For the text-containing cell, return its midpoint in [X, Y] coordinate format. 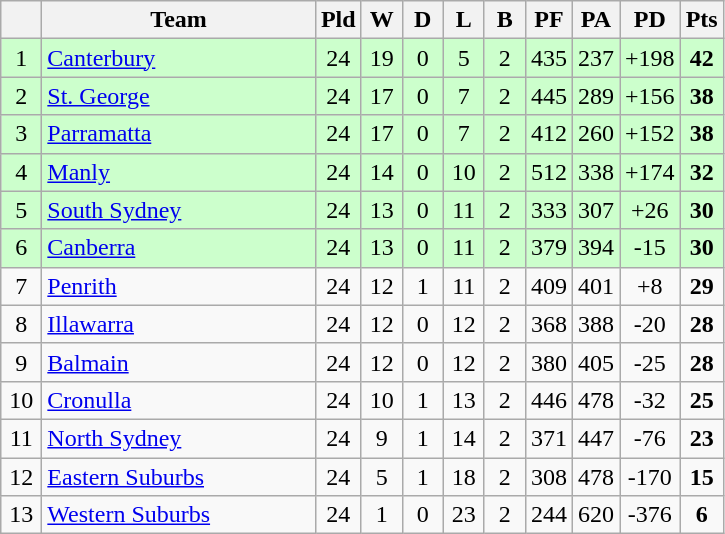
Penrith [179, 286]
North Sydney [179, 438]
3 [22, 134]
D [422, 20]
-170 [650, 477]
8 [22, 324]
512 [548, 172]
+174 [650, 172]
394 [596, 248]
Pld [338, 20]
-76 [650, 438]
435 [548, 58]
338 [596, 172]
620 [596, 515]
447 [596, 438]
St. George [179, 96]
Manly [179, 172]
Pts [702, 20]
445 [548, 96]
L [464, 20]
+26 [650, 210]
Team [179, 20]
Canterbury [179, 58]
+8 [650, 286]
388 [596, 324]
412 [548, 134]
32 [702, 172]
W [382, 20]
South Sydney [179, 210]
15 [702, 477]
PF [548, 20]
Cronulla [179, 400]
244 [548, 515]
289 [596, 96]
237 [596, 58]
Parramatta [179, 134]
379 [548, 248]
371 [548, 438]
B [504, 20]
-25 [650, 362]
405 [596, 362]
Balmain [179, 362]
308 [548, 477]
368 [548, 324]
380 [548, 362]
-376 [650, 515]
Eastern Suburbs [179, 477]
260 [596, 134]
-15 [650, 248]
PD [650, 20]
4 [22, 172]
Canberra [179, 248]
42 [702, 58]
333 [548, 210]
-20 [650, 324]
+156 [650, 96]
25 [702, 400]
PA [596, 20]
+198 [650, 58]
307 [596, 210]
Illawarra [179, 324]
446 [548, 400]
29 [702, 286]
409 [548, 286]
+152 [650, 134]
-32 [650, 400]
Western Suburbs [179, 515]
18 [464, 477]
401 [596, 286]
19 [382, 58]
